Output the [X, Y] coordinate of the center of the cell containing the given text.  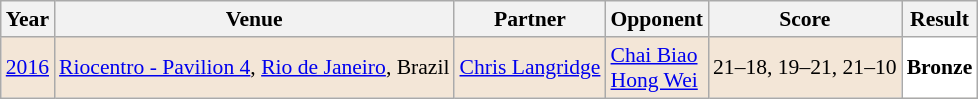
Riocentro - Pavilion 4, Rio de Janeiro, Brazil [254, 68]
Bronze [940, 68]
Opponent [656, 19]
Chris Langridge [530, 68]
Year [28, 19]
Chai Biao Hong Wei [656, 68]
2016 [28, 68]
Venue [254, 19]
Result [940, 19]
Partner [530, 19]
21–18, 19–21, 21–10 [805, 68]
Score [805, 19]
